Locate the cell with the specified text and output its [x, y] center coordinate. 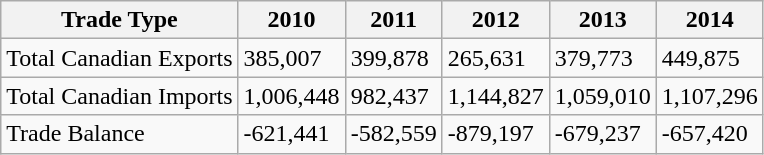
Trade Type [120, 20]
2014 [710, 20]
399,878 [394, 58]
982,437 [394, 96]
2011 [394, 20]
-679,237 [602, 134]
1,059,010 [602, 96]
2010 [292, 20]
Total Canadian Exports [120, 58]
Total Canadian Imports [120, 96]
1,107,296 [710, 96]
2012 [496, 20]
265,631 [496, 58]
2013 [602, 20]
1,006,448 [292, 96]
-657,420 [710, 134]
-879,197 [496, 134]
1,144,827 [496, 96]
-621,441 [292, 134]
-582,559 [394, 134]
385,007 [292, 58]
Trade Balance [120, 134]
449,875 [710, 58]
379,773 [602, 58]
